Detect which cell encompasses the target text, then output its [X, Y] center coordinate. 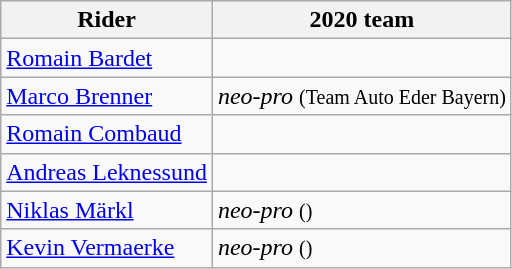
neo-pro (Team Auto Eder Bayern) [362, 96]
Kevin Vermaerke [107, 248]
Romain Bardet [107, 58]
Niklas Märkl [107, 210]
Rider [107, 20]
Romain Combaud [107, 134]
2020 team [362, 20]
Marco Brenner [107, 96]
Andreas Leknessund [107, 172]
